Return [X, Y] of the center of cell containing provided text 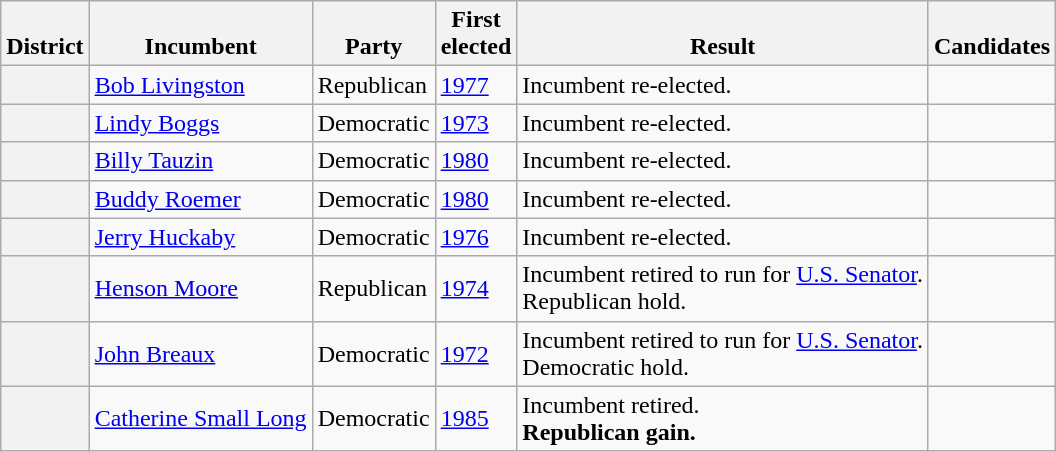
Incumbent retired to run for U.S. Senator.Democratic hold. [723, 354]
1973 [476, 123]
Billy Tauzin [200, 161]
1974 [476, 288]
1977 [476, 85]
1985 [476, 418]
Jerry Huckaby [200, 237]
District [45, 34]
1976 [476, 237]
Henson Moore [200, 288]
Party [374, 34]
Bob Livingston [200, 85]
John Breaux [200, 354]
1972 [476, 354]
Buddy Roemer [200, 199]
Lindy Boggs [200, 123]
Incumbent retired to run for U.S. Senator.Republican hold. [723, 288]
Incumbent retired.Republican gain. [723, 418]
Result [723, 34]
Candidates [992, 34]
Incumbent [200, 34]
Catherine Small Long [200, 418]
Firstelected [476, 34]
